Extract the (X, Y) coordinate from the center of the cell holding the provided text.  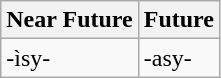
Future (178, 20)
Near Future (70, 20)
-asy- (178, 58)
-ìsy- (70, 58)
